Detect which cell encompasses the target text, then output its [x, y] center coordinate. 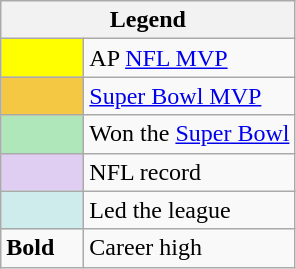
Career high [190, 248]
Won the Super Bowl [190, 134]
Super Bowl MVP [190, 96]
Led the league [190, 210]
AP NFL MVP [190, 58]
Bold [42, 248]
NFL record [190, 172]
Legend [148, 20]
